Extract the [x, y] coordinate from the center of the cell holding the provided text.  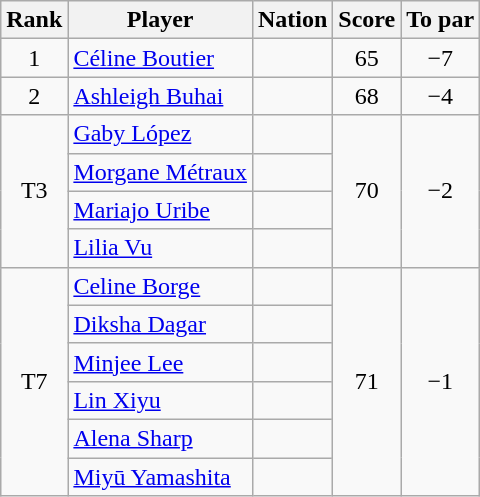
1 [34, 58]
−4 [440, 96]
Nation [292, 20]
−2 [440, 191]
Lilia Vu [160, 248]
T3 [34, 191]
Celine Borge [160, 286]
Ashleigh Buhai [160, 96]
Rank [34, 20]
T7 [34, 381]
65 [367, 58]
Miyū Yamashita [160, 477]
Gaby López [160, 134]
68 [367, 96]
Diksha Dagar [160, 324]
Morgane Métraux [160, 172]
Player [160, 20]
To par [440, 20]
70 [367, 191]
Céline Boutier [160, 58]
71 [367, 381]
Score [367, 20]
−7 [440, 58]
Lin Xiyu [160, 400]
Minjee Lee [160, 362]
Alena Sharp [160, 438]
−1 [440, 381]
2 [34, 96]
Mariajo Uribe [160, 210]
